For the text-containing cell, return its midpoint in [x, y] coordinate format. 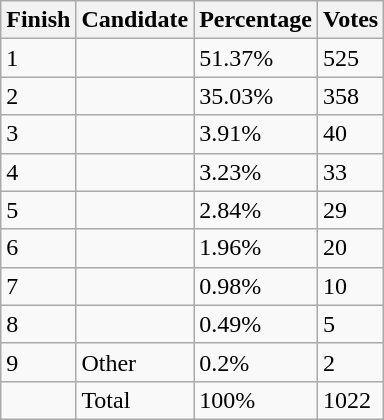
100% [256, 400]
33 [350, 172]
Finish [38, 20]
Percentage [256, 20]
35.03% [256, 96]
2.84% [256, 210]
8 [38, 324]
Other [135, 362]
20 [350, 248]
0.98% [256, 286]
1 [38, 58]
3 [38, 134]
358 [350, 96]
1022 [350, 400]
Candidate [135, 20]
Votes [350, 20]
6 [38, 248]
29 [350, 210]
51.37% [256, 58]
3.91% [256, 134]
1.96% [256, 248]
4 [38, 172]
3.23% [256, 172]
0.49% [256, 324]
7 [38, 286]
9 [38, 362]
40 [350, 134]
Total [135, 400]
10 [350, 286]
525 [350, 58]
0.2% [256, 362]
